Extract the (x, y) coordinate from the center of the cell holding the provided text.  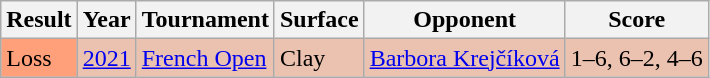
Year (106, 20)
Tournament (205, 20)
2021 (106, 58)
Barbora Krejčíková (464, 58)
Loss (39, 58)
Opponent (464, 20)
1–6, 6–2, 4–6 (636, 58)
Result (39, 20)
French Open (205, 58)
Clay (319, 58)
Surface (319, 20)
Score (636, 20)
